For the text-containing cell, return its midpoint in (X, Y) coordinate format. 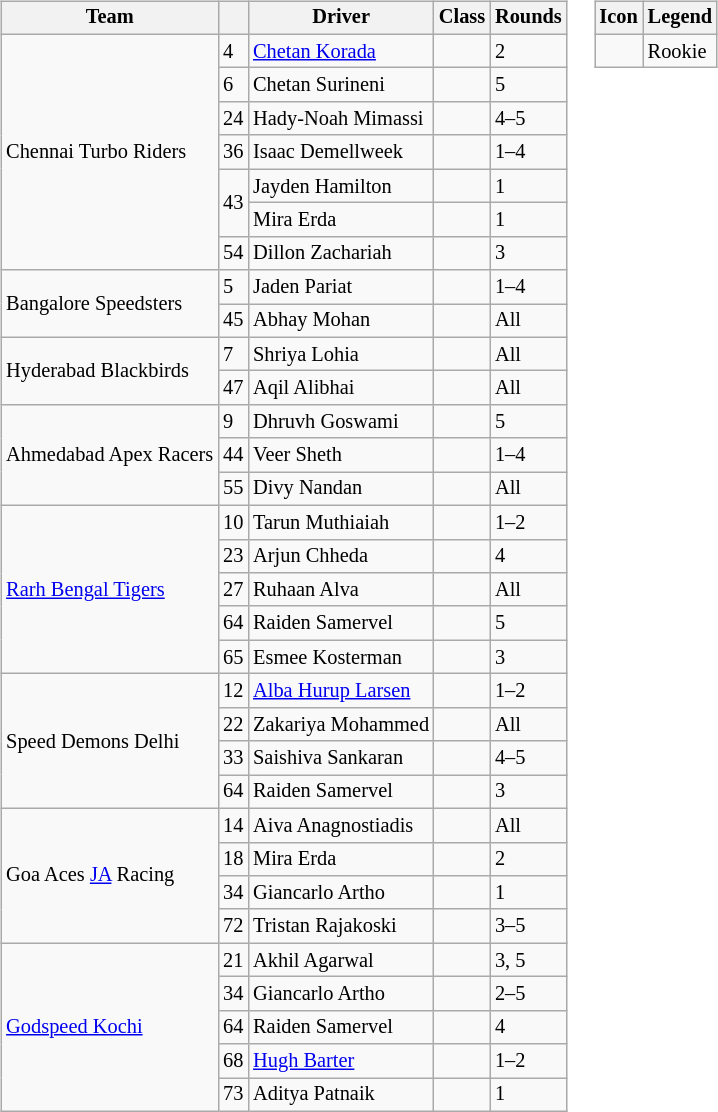
Arjun Chheda (341, 556)
55 (233, 489)
Godspeed Kochi (110, 1027)
Dhruvh Goswami (341, 422)
47 (233, 388)
36 (233, 152)
Aiva Anagnostiadis (341, 825)
54 (233, 253)
Goa Aces JA Racing (110, 876)
Chetan Korada (341, 51)
2–5 (528, 994)
Zakariya Mohammed (341, 724)
Saishiva Sankaran (341, 758)
Esmee Kosterman (341, 657)
Rookie (680, 51)
33 (233, 758)
Ahmedabad Apex Racers (110, 456)
72 (233, 926)
44 (233, 455)
68 (233, 1061)
65 (233, 657)
Jaden Pariat (341, 287)
Speed Demons Delhi (110, 742)
Hyderabad Blackbirds (110, 370)
Driver (341, 18)
Divy Nandan (341, 489)
23 (233, 556)
Class (462, 18)
Ruhaan Alva (341, 590)
Tarun Muthiaiah (341, 522)
12 (233, 691)
Tristan Rajakoski (341, 926)
Rounds (528, 18)
Icon (619, 18)
Hady-Noah Mimassi (341, 119)
22 (233, 724)
Abhay Mohan (341, 321)
Hugh Barter (341, 1061)
Aditya Patnaik (341, 1095)
21 (233, 960)
Legend (680, 18)
7 (233, 354)
45 (233, 321)
9 (233, 422)
6 (233, 85)
14 (233, 825)
Shriya Lohia (341, 354)
Jayden Hamilton (341, 186)
Alba Hurup Larsen (341, 691)
Akhil Agarwal (341, 960)
Rarh Bengal Tigers (110, 589)
Bangalore Speedsters (110, 304)
18 (233, 859)
27 (233, 590)
Chennai Turbo Riders (110, 152)
Aqil Alibhai (341, 388)
24 (233, 119)
Chetan Surineni (341, 85)
3–5 (528, 926)
Veer Sheth (341, 455)
3, 5 (528, 960)
10 (233, 522)
Team (110, 18)
Dillon Zachariah (341, 253)
Isaac Demellweek (341, 152)
73 (233, 1095)
43 (233, 202)
